Return (x, y) of the center of cell containing provided text 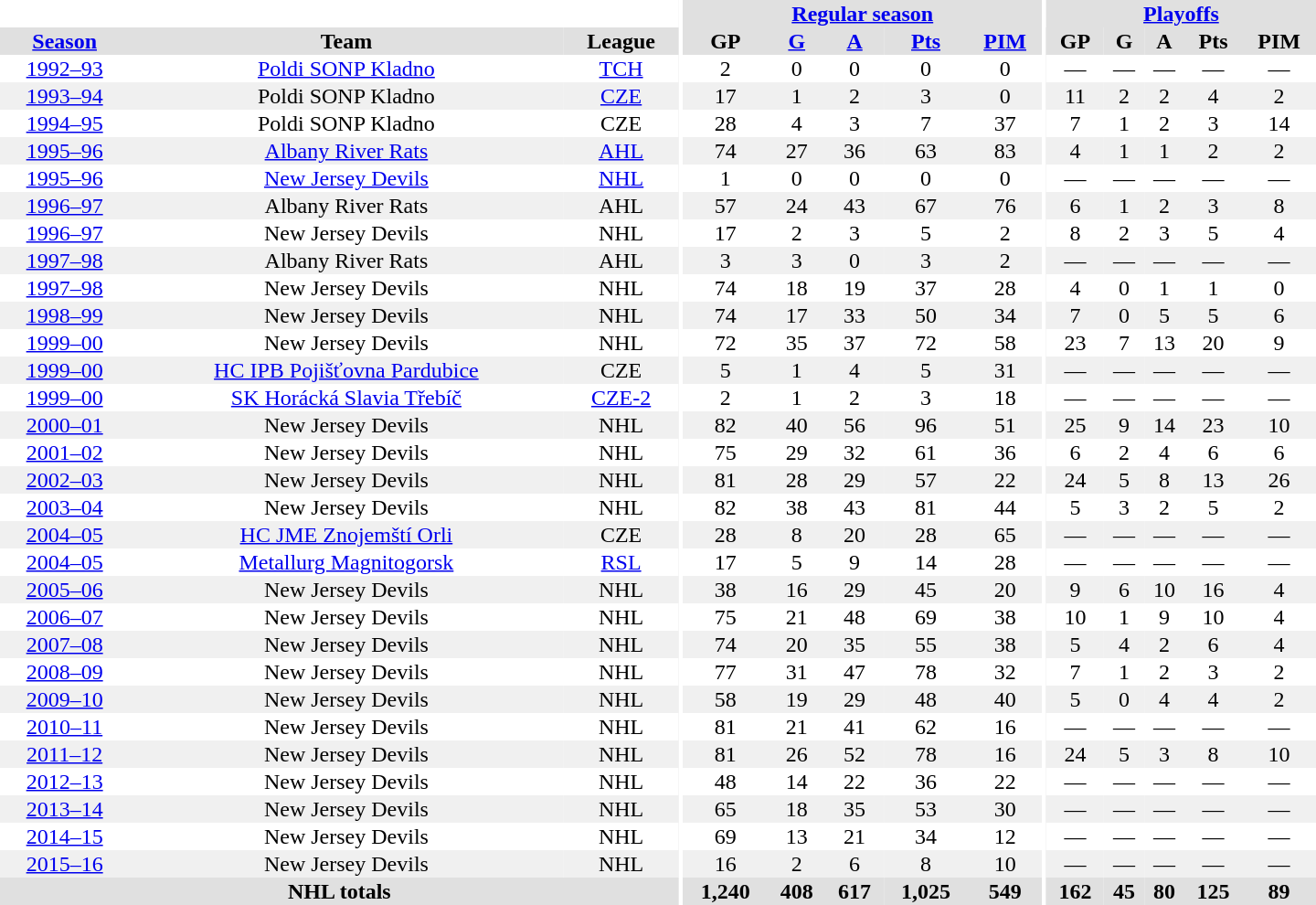
44 (1005, 507)
11 (1075, 96)
2003–04 (64, 507)
56 (854, 425)
Season (64, 41)
1,025 (927, 891)
2002–03 (64, 480)
2013–14 (64, 809)
2006–07 (64, 617)
33 (854, 315)
52 (854, 754)
HC IPB Pojišťovna Pardubice (345, 370)
12 (1005, 836)
Playoffs (1181, 14)
SK Horácká Slavia Třebíč (345, 398)
RSL (621, 562)
1993–94 (64, 96)
76 (1005, 206)
41 (854, 727)
47 (854, 672)
2010–11 (64, 727)
CZE-2 (621, 398)
TCH (621, 69)
30 (1005, 809)
2015–16 (64, 864)
162 (1075, 891)
2000–01 (64, 425)
77 (726, 672)
53 (927, 809)
67 (927, 206)
League (621, 41)
25 (1075, 425)
2014–15 (64, 836)
617 (854, 891)
83 (1005, 151)
549 (1005, 891)
51 (1005, 425)
61 (927, 452)
27 (797, 151)
NHL totals (340, 891)
2012–13 (64, 782)
63 (927, 151)
62 (927, 727)
HC JME Znojemští Orli (345, 535)
55 (927, 644)
408 (797, 891)
89 (1279, 891)
80 (1164, 891)
2011–12 (64, 754)
Regular season (863, 14)
Metallurg Magnitogorsk (345, 562)
96 (927, 425)
Team (345, 41)
2007–08 (64, 644)
2009–10 (64, 699)
2008–09 (64, 672)
1992–93 (64, 69)
1994–95 (64, 123)
2005–06 (64, 590)
50 (927, 315)
2001–02 (64, 452)
125 (1214, 891)
1,240 (726, 891)
1998–99 (64, 315)
